Capture the cell that displays the provided text and extract its [x, y] central coordinate. 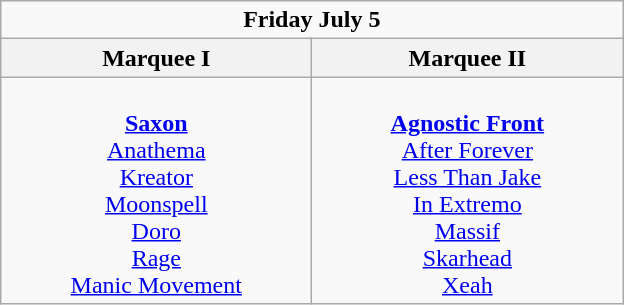
Agnostic Front After Forever Less Than Jake In Extremo Massif Skarhead Xeah [468, 190]
Friday July 5 [312, 20]
Marquee I [156, 58]
Saxon Anathema Kreator Moonspell Doro Rage Manic Movement [156, 190]
Marquee II [468, 58]
